Scan for the cell matching the given text and deliver its (X, Y) coordinate at center. 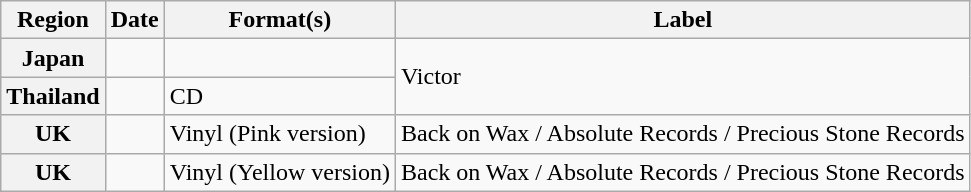
CD (280, 96)
Region (53, 20)
Vinyl (Yellow version) (280, 172)
Date (134, 20)
Label (682, 20)
Format(s) (280, 20)
Thailand (53, 96)
Victor (682, 77)
Japan (53, 58)
Vinyl (Pink version) (280, 134)
